Scan for the cell matching the given text and deliver its (X, Y) coordinate at center. 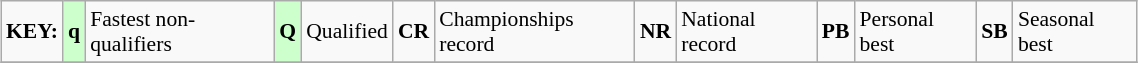
q (74, 32)
National record (746, 32)
Personal best (916, 32)
SB (994, 32)
PB (836, 32)
KEY: (32, 32)
Championships record (534, 32)
Qualified (347, 32)
CR (414, 32)
NR (656, 32)
Q (288, 32)
Seasonal best (1075, 32)
Fastest non-qualifiers (180, 32)
